Pinpoint the cell where the given text exists, returning its (X, Y) midpoint coordinate. 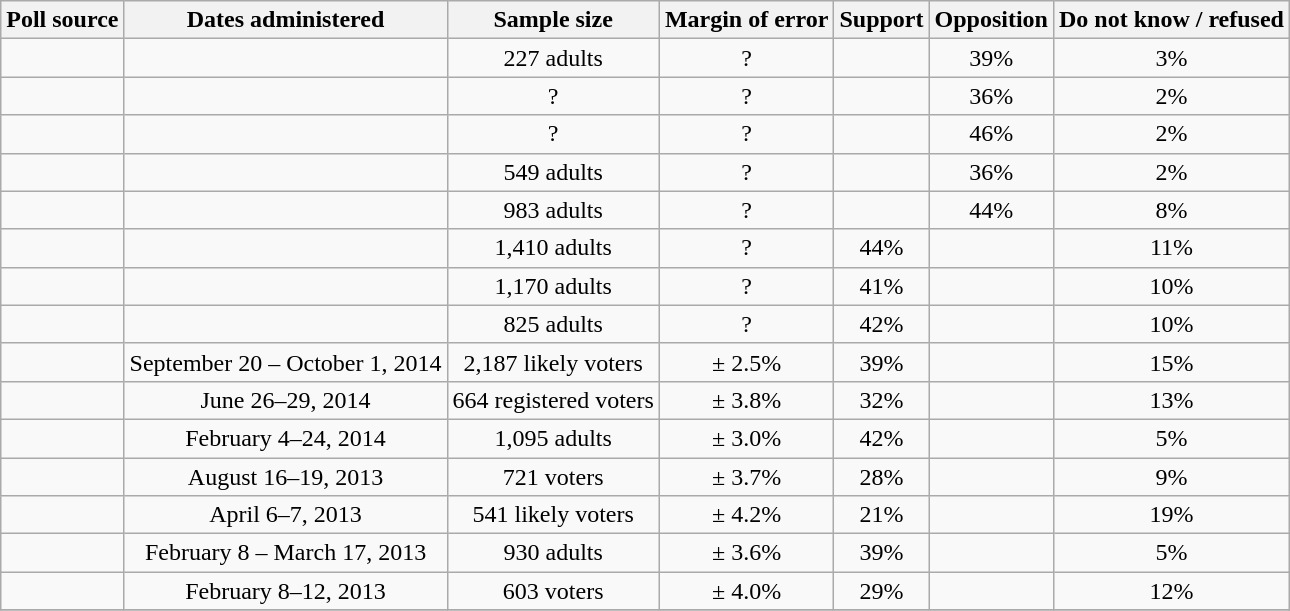
September 20 – October 1, 2014 (286, 362)
Dates administered (286, 20)
930 adults (553, 553)
June 26–29, 2014 (286, 400)
Sample size (553, 20)
February 4–24, 2014 (286, 438)
August 16–19, 2013 (286, 477)
21% (882, 515)
29% (882, 591)
April 6–7, 2013 (286, 515)
± 3.8% (746, 400)
8% (1171, 210)
15% (1171, 362)
19% (1171, 515)
28% (882, 477)
1,095 adults (553, 438)
Opposition (991, 20)
± 4.0% (746, 591)
32% (882, 400)
541 likely voters (553, 515)
549 adults (553, 172)
February 8 – March 17, 2013 (286, 553)
46% (991, 134)
Support (882, 20)
± 4.2% (746, 515)
12% (1171, 591)
11% (1171, 248)
825 adults (553, 324)
± 3.6% (746, 553)
± 2.5% (746, 362)
721 voters (553, 477)
603 voters (553, 591)
983 adults (553, 210)
41% (882, 286)
9% (1171, 477)
Do not know / refused (1171, 20)
Margin of error (746, 20)
2,187 likely voters (553, 362)
3% (1171, 58)
1,410 adults (553, 248)
1,170 adults (553, 286)
227 adults (553, 58)
664 registered voters (553, 400)
February 8–12, 2013 (286, 591)
13% (1171, 400)
± 3.7% (746, 477)
± 3.0% (746, 438)
Poll source (62, 20)
